From the cell containing the given text, extract its center point as [X, Y] coordinate. 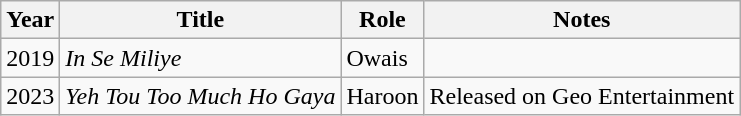
Owais [382, 58]
2023 [30, 96]
Notes [582, 20]
Haroon [382, 96]
Released on Geo Entertainment [582, 96]
Yeh Tou Too Much Ho Gaya [200, 96]
Year [30, 20]
In Se Miliye [200, 58]
Role [382, 20]
2019 [30, 58]
Title [200, 20]
